For the text-containing cell, return its midpoint in (X, Y) coordinate format. 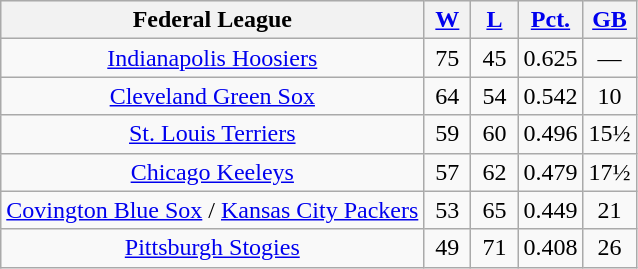
75 (448, 58)
Cleveland Green Sox (212, 96)
10 (610, 96)
49 (448, 248)
71 (494, 248)
Covington Blue Sox / Kansas City Packers (212, 210)
54 (494, 96)
21 (610, 210)
Pittsburgh Stogies (212, 248)
— (610, 58)
0.408 (550, 248)
60 (494, 134)
GB (610, 20)
Chicago Keeleys (212, 172)
Pct. (550, 20)
62 (494, 172)
W (448, 20)
65 (494, 210)
26 (610, 248)
45 (494, 58)
0.542 (550, 96)
St. Louis Terriers (212, 134)
64 (448, 96)
57 (448, 172)
17½ (610, 172)
59 (448, 134)
Federal League (212, 20)
Indianapolis Hoosiers (212, 58)
0.496 (550, 134)
0.449 (550, 210)
0.479 (550, 172)
0.625 (550, 58)
L (494, 20)
53 (448, 210)
15½ (610, 134)
